Output the [X, Y] coordinate of the center of the cell containing the given text.  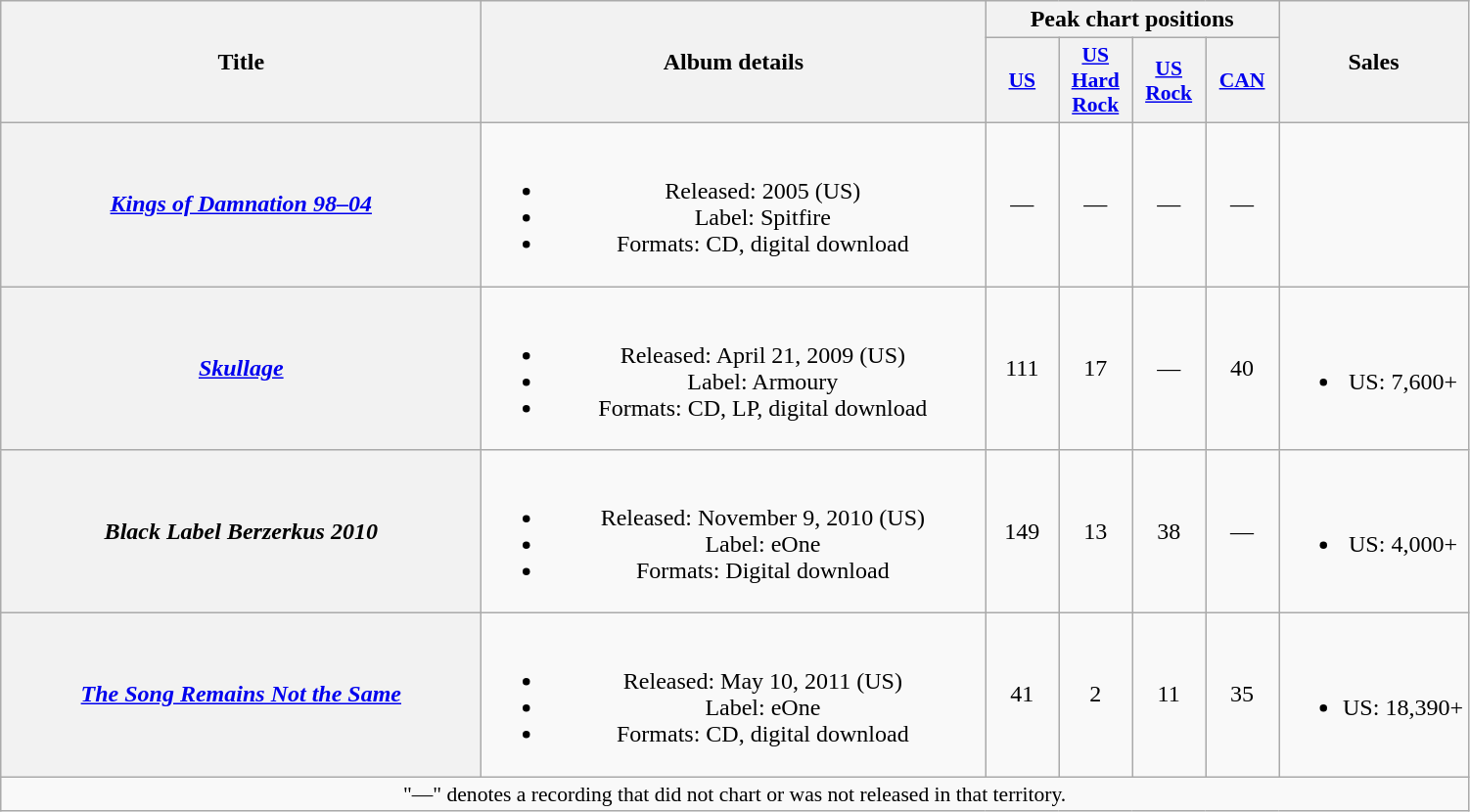
Kings of Damnation 98–04 [241, 203]
11 [1169, 695]
41 [1022, 695]
2 [1096, 695]
149 [1022, 532]
US: 7,600+ [1373, 368]
CAN [1243, 80]
US: 18,390+ [1373, 695]
Released: April 21, 2009 (US)Label: ArmouryFormats: CD, LP, digital download [734, 368]
Black Label Berzerkus 2010 [241, 532]
Album details [734, 63]
Peak chart positions [1132, 20]
38 [1169, 532]
13 [1096, 532]
Sales [1373, 63]
Released: November 9, 2010 (US)Label: eOneFormats: Digital download [734, 532]
Released: 2005 (US)Label: SpitfireFormats: CD, digital download [734, 203]
USRock [1169, 80]
"—" denotes a recording that did not chart or was not released in that territory. [735, 794]
Skullage [241, 368]
17 [1096, 368]
The Song Remains Not the Same [241, 695]
US [1022, 80]
Title [241, 63]
USHardRock [1096, 80]
40 [1243, 368]
US: 4,000+ [1373, 532]
Released: May 10, 2011 (US)Label: eOneFormats: CD, digital download [734, 695]
111 [1022, 368]
35 [1243, 695]
